Return (x, y) of the center of cell containing provided text 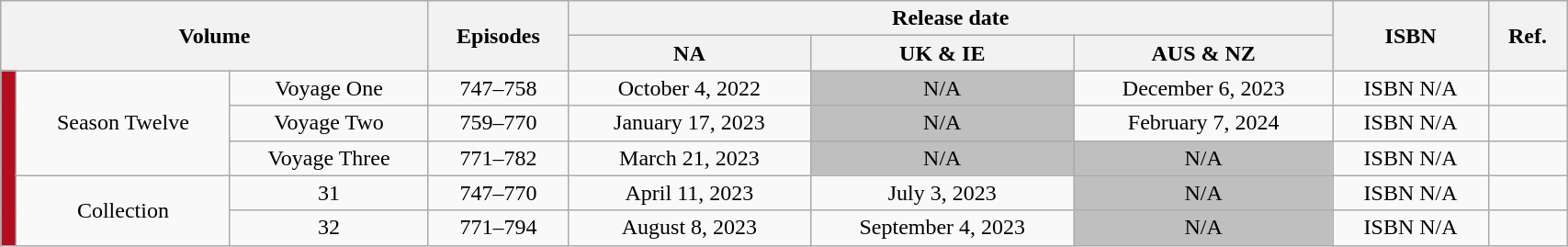
Voyage Three (329, 158)
Volume (215, 36)
Season Twelve (123, 123)
31 (329, 193)
Voyage Two (329, 123)
September 4, 2023 (942, 228)
August 8, 2023 (689, 228)
759–770 (498, 123)
April 11, 2023 (689, 193)
March 21, 2023 (689, 158)
NA (689, 53)
December 6, 2023 (1203, 88)
Collection (123, 210)
AUS & NZ (1203, 53)
771–794 (498, 228)
July 3, 2023 (942, 193)
747–770 (498, 193)
Ref. (1527, 36)
Voyage One (329, 88)
February 7, 2024 (1203, 123)
Episodes (498, 36)
747–758 (498, 88)
October 4, 2022 (689, 88)
32 (329, 228)
771–782 (498, 158)
Release date (951, 18)
UK & IE (942, 53)
ISBN (1411, 36)
January 17, 2023 (689, 123)
